Provide the (X, Y) coordinate of the cell's center where the given text is located.  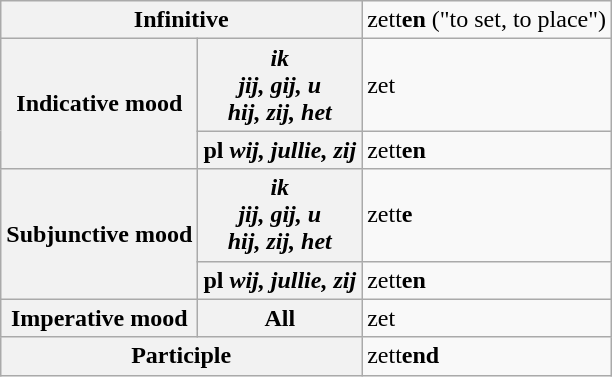
zetten ("to set, to place") (487, 20)
Infinitive (182, 20)
Participle (182, 356)
Indicative mood (100, 104)
zettend (487, 356)
All (280, 318)
Subjunctive mood (100, 234)
zette (487, 215)
Imperative mood (100, 318)
